Identify which cell holds the provided text, then report its (x, y) central coordinate. 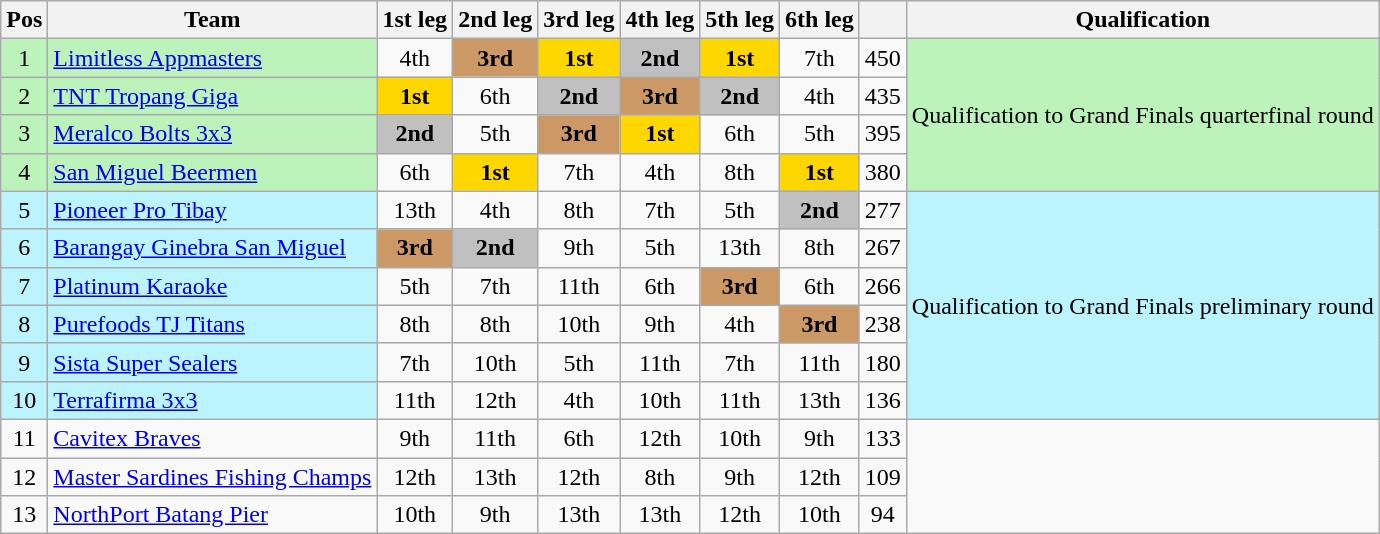
435 (882, 96)
Master Sardines Fishing Champs (212, 477)
109 (882, 477)
6 (24, 248)
2 (24, 96)
7 (24, 286)
136 (882, 400)
3 (24, 134)
6th leg (820, 20)
94 (882, 515)
Cavitex Braves (212, 438)
San Miguel Beermen (212, 172)
Qualification (1142, 20)
Meralco Bolts 3x3 (212, 134)
266 (882, 286)
TNT Tropang Giga (212, 96)
Terrafirma 3x3 (212, 400)
3rd leg (579, 20)
Pos (24, 20)
1 (24, 58)
Pioneer Pro Tibay (212, 210)
10 (24, 400)
12 (24, 477)
5 (24, 210)
9 (24, 362)
133 (882, 438)
267 (882, 248)
8 (24, 324)
180 (882, 362)
13 (24, 515)
380 (882, 172)
Limitless Appmasters (212, 58)
Platinum Karaoke (212, 286)
4 (24, 172)
5th leg (740, 20)
277 (882, 210)
4th leg (660, 20)
11 (24, 438)
1st leg (415, 20)
2nd leg (496, 20)
Sista Super Sealers (212, 362)
238 (882, 324)
Team (212, 20)
Qualification to Grand Finals preliminary round (1142, 305)
Purefoods TJ Titans (212, 324)
Barangay Ginebra San Miguel (212, 248)
Qualification to Grand Finals quarterfinal round (1142, 115)
450 (882, 58)
395 (882, 134)
NorthPort Batang Pier (212, 515)
